Scan for the cell matching the given text and deliver its (X, Y) coordinate at center. 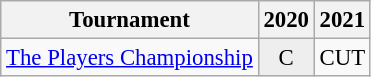
The Players Championship (130, 58)
2020 (286, 20)
C (286, 58)
2021 (342, 20)
CUT (342, 58)
Tournament (130, 20)
